Extract the (X, Y) coordinate from the center of the cell holding the provided text.  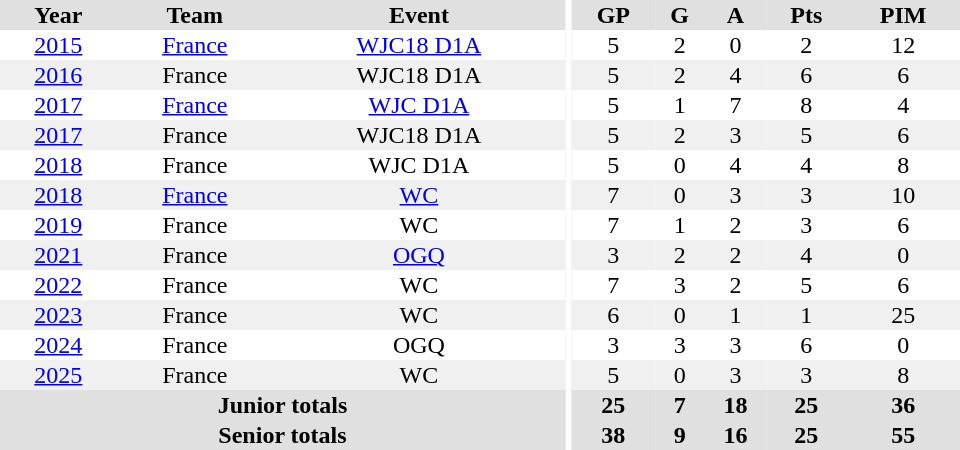
A (736, 15)
PIM (903, 15)
Junior totals (282, 405)
Year (58, 15)
38 (614, 435)
2015 (58, 45)
2025 (58, 375)
9 (680, 435)
GP (614, 15)
Team (195, 15)
10 (903, 195)
36 (903, 405)
55 (903, 435)
Pts (806, 15)
2016 (58, 75)
12 (903, 45)
2023 (58, 315)
2021 (58, 255)
18 (736, 405)
2024 (58, 345)
Event (419, 15)
Senior totals (282, 435)
2022 (58, 285)
G (680, 15)
16 (736, 435)
2019 (58, 225)
